Find where the given text appears and provide that cell's center as [X, Y] coordinate. 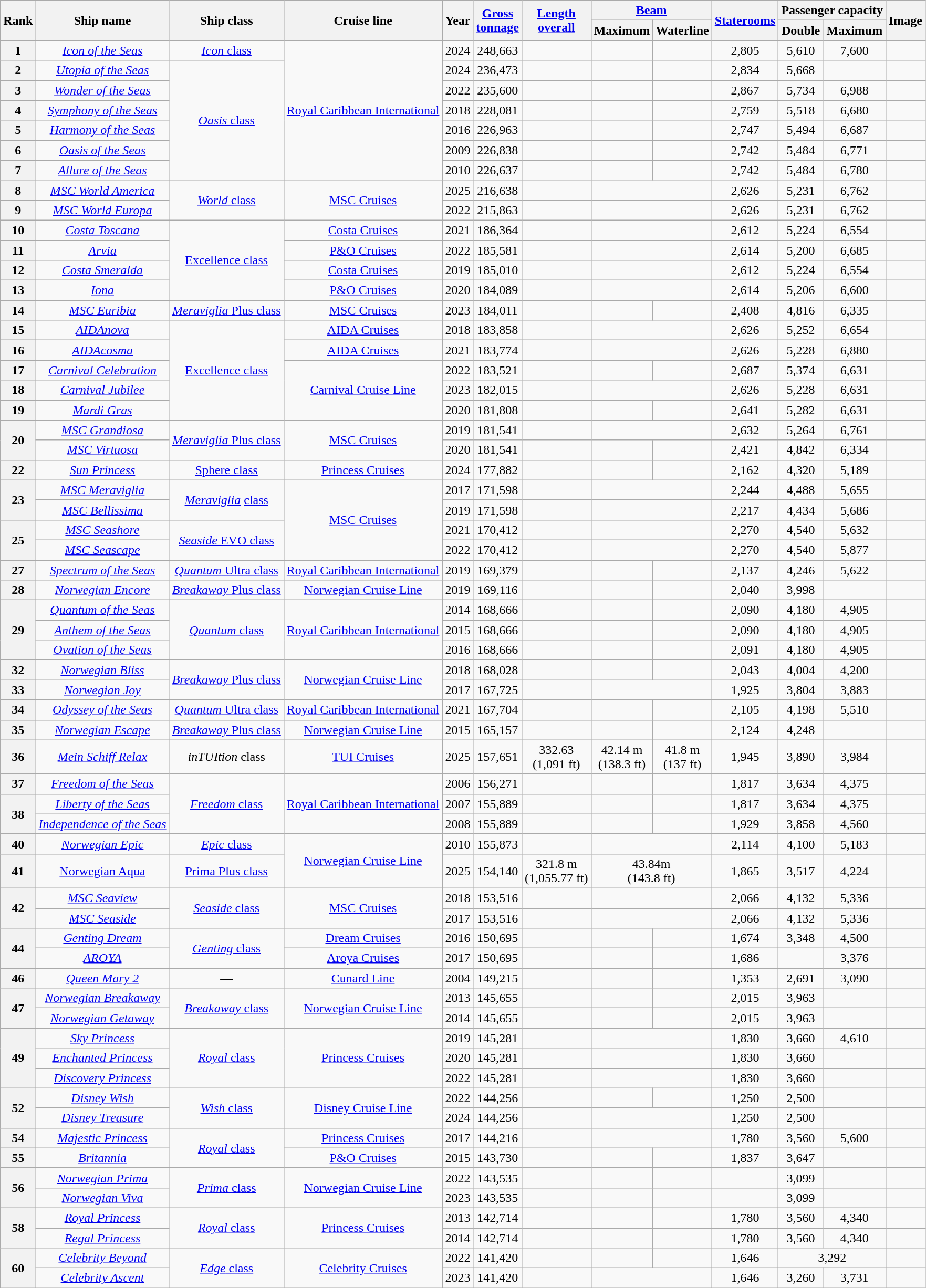
AROYA [102, 958]
Sky Princess [102, 1038]
4,246 [800, 570]
183,858 [497, 330]
56 [18, 1188]
3,998 [800, 590]
Wish class [226, 1108]
157,651 [497, 757]
6,680 [854, 110]
2,043 [745, 670]
5,264 [800, 430]
Lengthoverall [556, 20]
4,200 [854, 670]
2,162 [745, 470]
23 [18, 500]
Norwegian Encore [102, 590]
Odyssey of the Seas [102, 710]
4,100 [800, 844]
5,200 [800, 250]
Independence of the Seas [102, 824]
25 [18, 540]
2,805 [745, 50]
Aroya Cruises [363, 958]
4,320 [800, 470]
MSC Meraviglia [102, 490]
35 [18, 730]
5,686 [854, 510]
Breakaway class [226, 1008]
49 [18, 1058]
321.8 m(1,055.77 ft) [556, 871]
5,282 [800, 410]
Epic class [226, 844]
Norwegian Getaway [102, 1018]
19 [18, 410]
6,988 [854, 90]
14 [18, 310]
Norwegian Aqua [102, 871]
2006 [458, 784]
5 [18, 130]
2 [18, 70]
41.8 m(137 ft) [682, 757]
Britannia [102, 1158]
1,837 [745, 1158]
Harmony of the Seas [102, 130]
7,600 [854, 50]
6,600 [854, 290]
Discovery Princess [102, 1078]
37 [18, 784]
4,198 [800, 710]
167,704 [497, 710]
3,984 [854, 757]
58 [18, 1228]
177,882 [497, 470]
Carnival Celebration [102, 370]
181,808 [497, 410]
1 [18, 50]
55 [18, 1158]
Iona [102, 290]
185,010 [497, 270]
Image [906, 20]
Disney Treasure [102, 1118]
Regal Princess [102, 1238]
5,668 [800, 70]
Mein Schiff Relax [102, 757]
MSC Virtuosa [102, 450]
43.84m(143.8 ft) [651, 871]
Celebrity Ascent [102, 1278]
3,883 [854, 690]
Ovation of the Seas [102, 650]
183,774 [497, 350]
226,637 [497, 170]
156,271 [497, 784]
228,081 [497, 110]
inTUItion class [226, 757]
2,759 [745, 110]
20 [18, 440]
AIDAnova [102, 330]
28 [18, 590]
184,011 [497, 310]
3,517 [800, 871]
Norwegian Epic [102, 844]
5,600 [854, 1138]
42 [18, 908]
Arvia [102, 250]
6,780 [854, 170]
6,687 [854, 130]
149,215 [497, 978]
1,353 [745, 978]
2,040 [745, 590]
5,510 [854, 710]
1,865 [745, 871]
Anthem of the Seas [102, 630]
MSC World Europa [102, 210]
169,379 [497, 570]
5,518 [800, 110]
4,500 [854, 938]
5,655 [854, 490]
6,654 [854, 330]
5,252 [800, 330]
38 [18, 814]
215,863 [497, 210]
MSC Bellissima [102, 510]
Dream Cruises [363, 938]
Seaside EVO class [226, 540]
3,376 [854, 958]
Oasis class [226, 120]
5,622 [854, 570]
Waterline [682, 30]
3,858 [800, 824]
2004 [458, 978]
Sun Princess [102, 470]
165,157 [497, 730]
3,804 [800, 690]
Cunard Line [363, 978]
182,015 [497, 390]
5,632 [854, 530]
3,731 [854, 1278]
Genting class [226, 948]
MSC Grandiosa [102, 430]
40 [18, 844]
Norwegian Prima [102, 1178]
Symphony of the Seas [102, 110]
Norwegian Breakaway [102, 998]
2,408 [745, 310]
World class [226, 200]
2,217 [745, 510]
9 [18, 210]
2,687 [745, 370]
4,248 [800, 730]
Norwegian Bliss [102, 670]
Freedom class [226, 804]
MSC Seascape [102, 550]
2,114 [745, 844]
332.63(1,091 ft) [556, 757]
MSC World America [102, 190]
MSC Seashore [102, 530]
1,674 [745, 938]
12 [18, 270]
Wonder of the Seas [102, 90]
MSC Euribia [102, 310]
2,632 [745, 430]
5,877 [854, 550]
Meraviglia class [226, 500]
6,685 [854, 250]
27 [18, 570]
13 [18, 290]
16 [18, 350]
6,335 [854, 310]
33 [18, 690]
4,560 [854, 824]
42.14 m(138.3 ft) [622, 757]
2,244 [745, 490]
6,334 [854, 450]
Carnival Jubilee [102, 390]
Staterooms [745, 20]
44 [18, 948]
1,945 [745, 757]
236,473 [497, 70]
Edge class [226, 1268]
144,216 [497, 1138]
1,686 [745, 958]
Double [800, 30]
169,116 [497, 590]
235,600 [497, 90]
Celebrity Cruises [363, 1268]
Passenger capacity [832, 11]
5,610 [800, 50]
2,641 [745, 410]
185,581 [497, 250]
Costa Toscana [102, 230]
3,090 [854, 978]
2,124 [745, 730]
2008 [458, 824]
Quantum class [226, 630]
Majestic Princess [102, 1138]
60 [18, 1268]
Ship name [102, 20]
6 [18, 150]
1,929 [745, 824]
Spectrum of the Seas [102, 570]
226,963 [497, 130]
Seaside class [226, 908]
Disney Cruise Line [363, 1108]
2,105 [745, 710]
2,421 [745, 450]
15 [18, 330]
Icon of the Seas [102, 50]
4,004 [800, 670]
Grosstonnage [497, 20]
2,834 [745, 70]
3,260 [800, 1278]
5,374 [800, 370]
3,647 [800, 1158]
143,730 [497, 1158]
AIDAcosma [102, 350]
47 [18, 1008]
Norwegian Viva [102, 1198]
3,292 [832, 1258]
54 [18, 1138]
Cruise line [363, 20]
216,638 [497, 190]
Royal Princess [102, 1218]
2,691 [800, 978]
Allure of the Seas [102, 170]
2009 [458, 150]
7 [18, 170]
5,494 [800, 130]
4 [18, 110]
Celebrity Beyond [102, 1258]
Rank [18, 20]
4,842 [800, 450]
MSC Seaside [102, 918]
22 [18, 470]
2007 [458, 804]
17 [18, 370]
18 [18, 390]
— [226, 978]
Norwegian Joy [102, 690]
Icon class [226, 50]
6,880 [854, 350]
TUI Cruises [363, 757]
Queen Mary 2 [102, 978]
1,925 [745, 690]
154,140 [497, 871]
10 [18, 230]
Genting Dream [102, 938]
Enchanted Princess [102, 1058]
Utopia of the Seas [102, 70]
5,206 [800, 290]
Sphere class [226, 470]
36 [18, 757]
Freedom of the Seas [102, 784]
4,816 [800, 310]
Carnival Cruise Line [363, 390]
155,873 [497, 844]
46 [18, 978]
168,028 [497, 670]
Quantum of the Seas [102, 610]
3,890 [800, 757]
4,488 [800, 490]
8 [18, 190]
5,183 [854, 844]
52 [18, 1108]
Beam [651, 11]
183,521 [497, 370]
2,747 [745, 130]
167,725 [497, 690]
Prima Plus class [226, 871]
Norwegian Escape [102, 730]
3 [18, 90]
11 [18, 250]
Mardi Gras [102, 410]
3,348 [800, 938]
184,089 [497, 290]
29 [18, 630]
Year [458, 20]
Ship class [226, 20]
Oasis of the Seas [102, 150]
226,838 [497, 150]
186,364 [497, 230]
6,761 [854, 430]
6,771 [854, 150]
41 [18, 871]
5,734 [800, 90]
4,224 [854, 871]
4,610 [854, 1038]
2,137 [745, 570]
Disney Wish [102, 1098]
2,091 [745, 650]
Costa Smeralda [102, 270]
34 [18, 710]
5,189 [854, 470]
2,867 [745, 90]
32 [18, 670]
Prima class [226, 1188]
248,663 [497, 50]
Liberty of the Seas [102, 804]
MSC Seaview [102, 898]
4,434 [800, 510]
